Detect which cell encompasses the target text, then output its (X, Y) center coordinate. 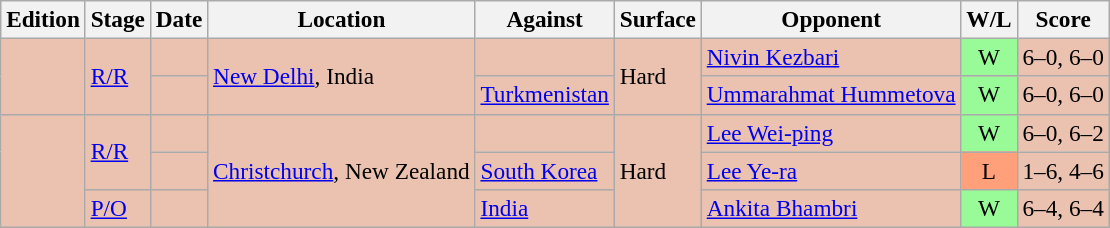
Ummarahmat Hummetova (831, 95)
Stage (118, 19)
Edition (44, 19)
Lee Wei-ping (831, 133)
Nivin Kezbari (831, 57)
6–0, 6–2 (1063, 133)
W/L (989, 19)
New Delhi, India (342, 76)
Lee Ye-ra (831, 170)
India (544, 208)
P/O (118, 208)
Surface (658, 19)
Christchurch, New Zealand (342, 170)
Ankita Bhambri (831, 208)
L (989, 170)
Turkmenistan (544, 95)
South Korea (544, 170)
1–6, 4–6 (1063, 170)
Opponent (831, 19)
Date (178, 19)
6–4, 6–4 (1063, 208)
Against (544, 19)
Score (1063, 19)
Location (342, 19)
